Determine the (X, Y) coordinate at the center of the cell enclosing the given text.  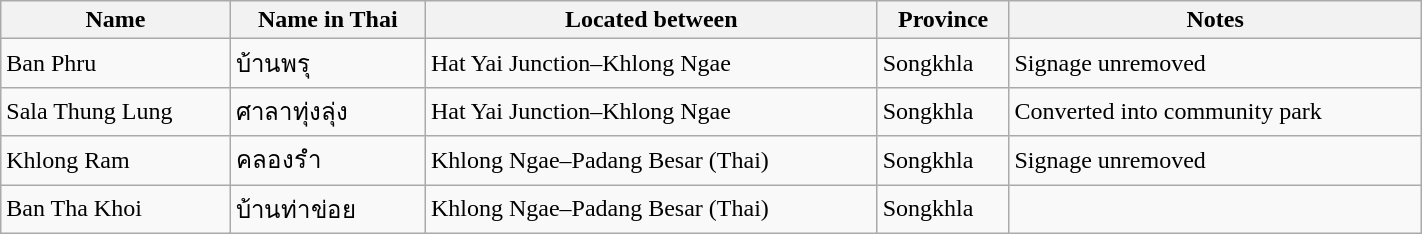
Name in Thai (328, 20)
Sala Thung Lung (116, 112)
ศาลาทุ่งลุ่ง (328, 112)
Located between (651, 20)
Khlong Ram (116, 160)
Ban Tha Khoi (116, 208)
Name (116, 20)
Converted into community park (1215, 112)
Ban Phru (116, 64)
คลองรำ (328, 160)
บ้านท่าข่อย (328, 208)
Province (943, 20)
Notes (1215, 20)
บ้านพรุ (328, 64)
